Provide the (X, Y) coordinate of the cell's center where the given text is located.  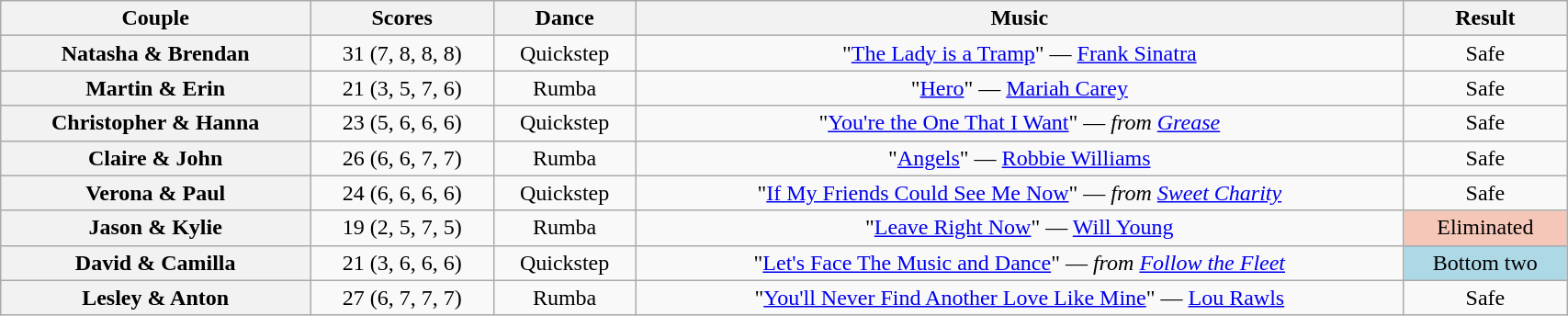
Music (1020, 18)
19 (2, 5, 7, 5) (402, 228)
"Angels" — Robbie Williams (1020, 158)
26 (6, 6, 7, 7) (402, 158)
21 (3, 5, 7, 6) (402, 88)
Bottom two (1485, 263)
"Leave Right Now" — Will Young (1020, 228)
Scores (402, 18)
"Let's Face The Music and Dance" — from Follow the Fleet (1020, 263)
21 (3, 6, 6, 6) (402, 263)
Lesley & Anton (156, 298)
31 (7, 8, 8, 8) (402, 53)
Eliminated (1485, 228)
Jason & Kylie (156, 228)
Martin & Erin (156, 88)
"You'll Never Find Another Love Like Mine" — Lou Rawls (1020, 298)
Couple (156, 18)
"Hero" — Mariah Carey (1020, 88)
David & Camilla (156, 263)
Dance (565, 18)
"You're the One That I Want" — from Grease (1020, 123)
Christopher & Hanna (156, 123)
"The Lady is a Tramp" — Frank Sinatra (1020, 53)
Claire & John (156, 158)
24 (6, 6, 6, 6) (402, 193)
23 (5, 6, 6, 6) (402, 123)
Verona & Paul (156, 193)
27 (6, 7, 7, 7) (402, 298)
Result (1485, 18)
Natasha & Brendan (156, 53)
"If My Friends Could See Me Now" — from Sweet Charity (1020, 193)
